Extract the (x, y) coordinate from the center of the cell holding the provided text.  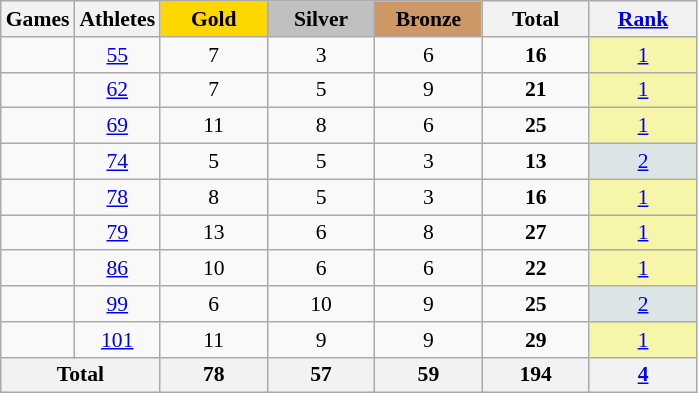
86 (117, 269)
69 (117, 126)
74 (117, 162)
21 (536, 90)
Bronze (428, 19)
Silver (320, 19)
Gold (214, 19)
Rank (642, 19)
29 (536, 340)
55 (117, 55)
Games (38, 19)
57 (320, 375)
101 (117, 340)
99 (117, 304)
62 (117, 90)
79 (117, 233)
4 (642, 375)
194 (536, 375)
59 (428, 375)
27 (536, 233)
Athletes (117, 19)
22 (536, 269)
